Detect which cell encompasses the target text, then output its [X, Y] center coordinate. 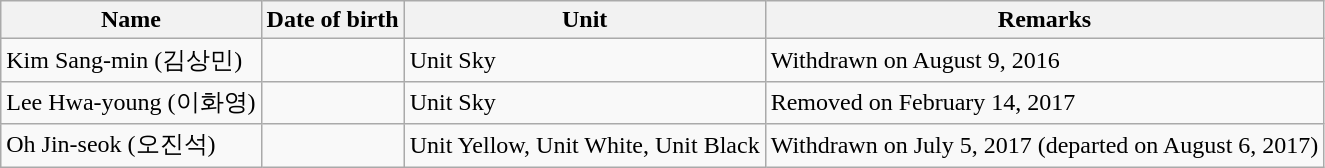
Date of birth [332, 20]
Removed on February 14, 2017 [1044, 102]
Withdrawn on July 5, 2017 (departed on August 6, 2017) [1044, 146]
Oh Jin-seok (오진석) [131, 146]
Unit Yellow, Unit White, Unit Black [584, 146]
Kim Sang-min (김상민) [131, 60]
Lee Hwa-young (이화영) [131, 102]
Remarks [1044, 20]
Name [131, 20]
Unit [584, 20]
Withdrawn on August 9, 2016 [1044, 60]
